Search for the cell housing the specified text and yield its (x, y) center coordinate. 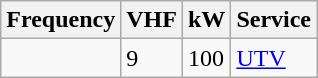
kW (206, 20)
Service (274, 20)
100 (206, 58)
9 (152, 58)
UTV (274, 58)
VHF (152, 20)
Frequency (61, 20)
